Identify which cell holds the provided text, then report its [x, y] central coordinate. 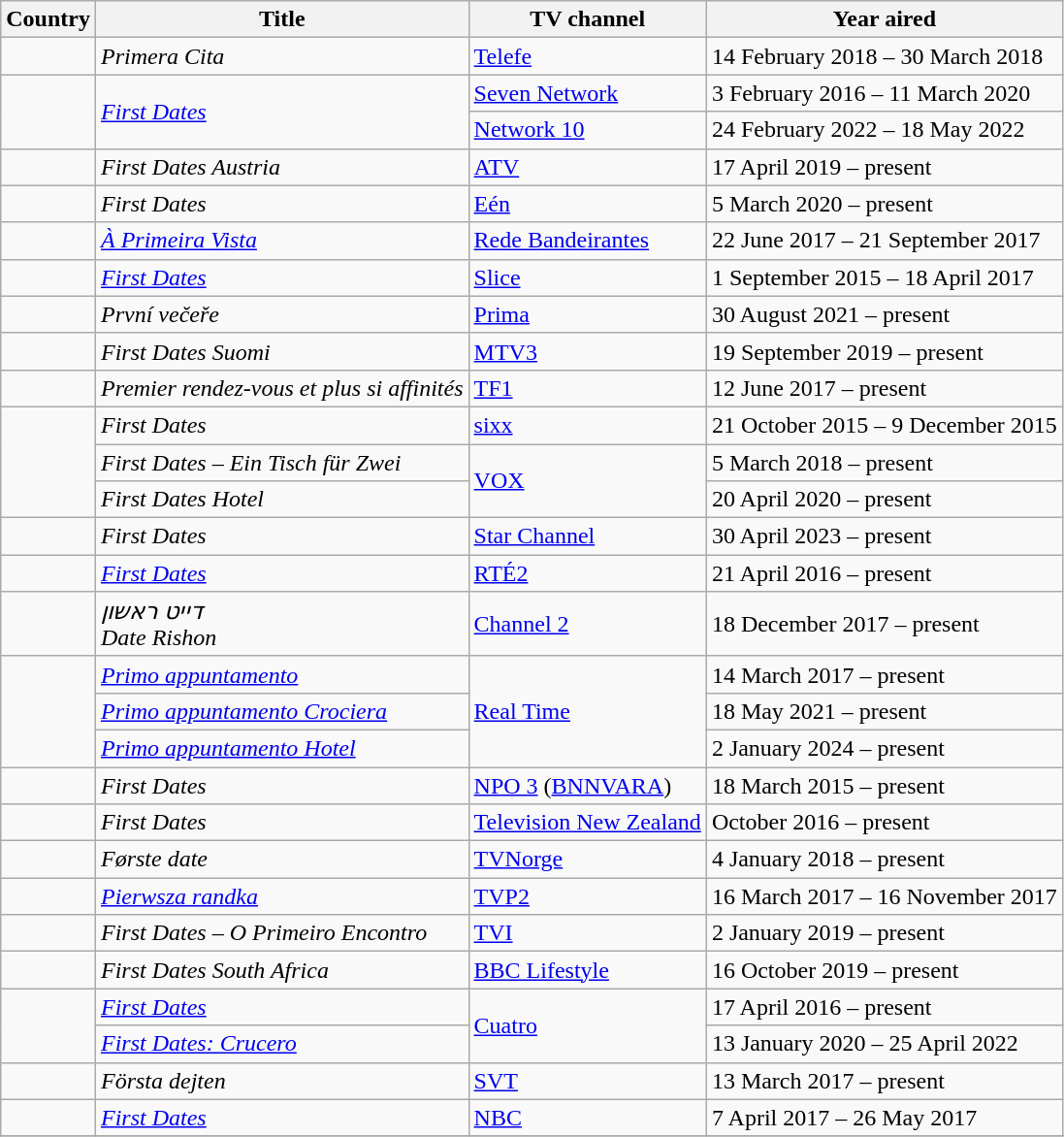
První večeře [281, 314]
13 March 2017 – present [885, 1081]
Første date [281, 860]
14 March 2017 – present [885, 674]
First Dates: Crucero [281, 1044]
Real Time [588, 711]
Country [48, 19]
5 March 2018 – present [885, 463]
NBC [588, 1118]
Slice [588, 277]
16 March 2017 – 16 November 2017 [885, 896]
Premier rendez-vous et plus si affinités [281, 388]
Prima [588, 314]
Primo appuntamento Crociera [281, 711]
Telefe [588, 56]
VOX [588, 481]
Primo appuntamento [281, 674]
TVP2 [588, 896]
2 January 2019 – present [885, 933]
30 August 2021 – present [885, 314]
ATV [588, 167]
18 May 2021 – present [885, 711]
17 April 2019 – present [885, 167]
Pierwsza randka [281, 896]
First Dates – Ein Tisch für Zwei [281, 463]
October 2016 – present [885, 823]
BBC Lifestyle [588, 970]
Year aired [885, 19]
4 January 2018 – present [885, 860]
2 January 2024 – present [885, 748]
Network 10 [588, 130]
17 April 2016 – present [885, 1007]
3 February 2016 – 11 March 2020 [885, 93]
sixx [588, 425]
21 October 2015 – 9 December 2015 [885, 425]
NPO 3 (BNNVARA) [588, 785]
À Primeira Vista [281, 241]
Seven Network [588, 93]
Första dejten [281, 1081]
Television New Zealand [588, 823]
Title [281, 19]
First Dates – O Primeiro Encontro [281, 933]
TF1 [588, 388]
Star Channel [588, 536]
TVI [588, 933]
13 January 2020 – 25 April 2022 [885, 1044]
First Dates Suomi [281, 351]
Primo appuntamento Hotel [281, 748]
MTV3 [588, 351]
24 February 2022 – 18 May 2022 [885, 130]
Cuatro [588, 1025]
Primera Cita [281, 56]
5 March 2020 – present [885, 204]
TV channel [588, 19]
19 September 2019 – present [885, 351]
14 February 2018 – 30 March 2018 [885, 56]
1 September 2015 – 18 April 2017 [885, 277]
16 October 2019 – present [885, 970]
20 April 2020 – present [885, 500]
First Dates Austria [281, 167]
22 June 2017 – 21 September 2017 [885, 241]
18 March 2015 – present [885, 785]
SVT [588, 1081]
TVNorge [588, 860]
RTÉ2 [588, 573]
30 April 2023 – present [885, 536]
דייט ראשוןDate Rishon [281, 625]
Eén [588, 204]
First Dates Hotel [281, 500]
12 June 2017 – present [885, 388]
21 April 2016 – present [885, 573]
Channel 2 [588, 625]
Rede Bandeirantes [588, 241]
First Dates South Africa [281, 970]
7 April 2017 – 26 May 2017 [885, 1118]
18 December 2017 – present [885, 625]
